Detect which cell encompasses the target text, then output its (X, Y) center coordinate. 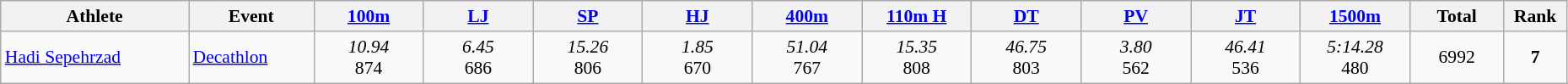
Hadi Sepehrzad (94, 58)
46.75803 (1026, 58)
15.35808 (917, 58)
3.80562 (1136, 58)
6.45686 (478, 58)
DT (1026, 16)
100m (369, 16)
46.41536 (1246, 58)
400m (807, 16)
10.94874 (369, 58)
SP (588, 16)
1500m (1355, 16)
7 (1535, 58)
Decathlon (251, 58)
Athlete (94, 16)
51.04767 (807, 58)
Event (251, 16)
1.85670 (698, 58)
Total (1456, 16)
LJ (478, 16)
6992 (1456, 58)
15.26806 (588, 58)
JT (1246, 16)
HJ (698, 16)
5:14.28480 (1355, 58)
110m H (917, 16)
PV (1136, 16)
Rank (1535, 16)
